Return [x, y] of the center of cell containing provided text 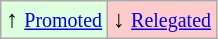
↑ Promoted [54, 20]
↓ Relegated [162, 20]
